Detect which cell encompasses the target text, then output its (x, y) center coordinate. 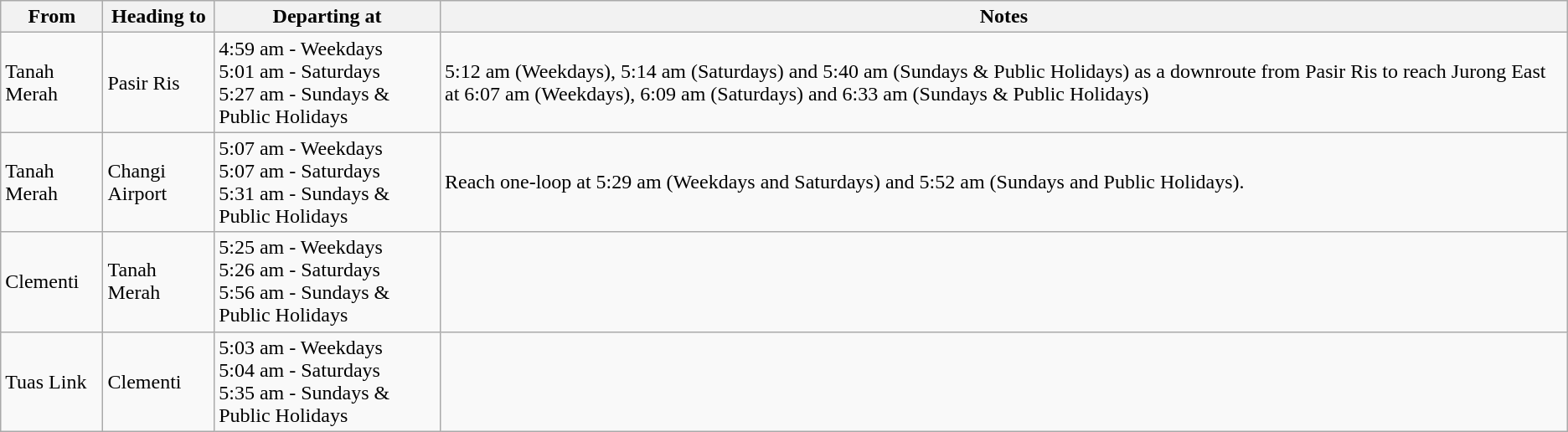
5:03 am - Weekdays5:04 am - Saturdays5:35 am - Sundays & Public Holidays (328, 382)
5:25 am - Weekdays5:26 am - Saturdays5:56 am - Sundays & Public Holidays (328, 281)
4:59 am - Weekdays5:01 am - Saturdays5:27 am - Sundays & Public Holidays (328, 82)
Notes (1003, 17)
Reach one-loop at 5:29 am (Weekdays and Saturdays) and 5:52 am (Sundays and Public Holidays). (1003, 183)
Changi Airport (159, 183)
Tuas Link (52, 382)
Departing at (328, 17)
5:07 am - Weekdays5:07 am - Saturdays5:31 am - Sundays & Public Holidays (328, 183)
Pasir Ris (159, 82)
Heading to (159, 17)
From (52, 17)
